Capture the cell that displays the provided text and extract its [X, Y] central coordinate. 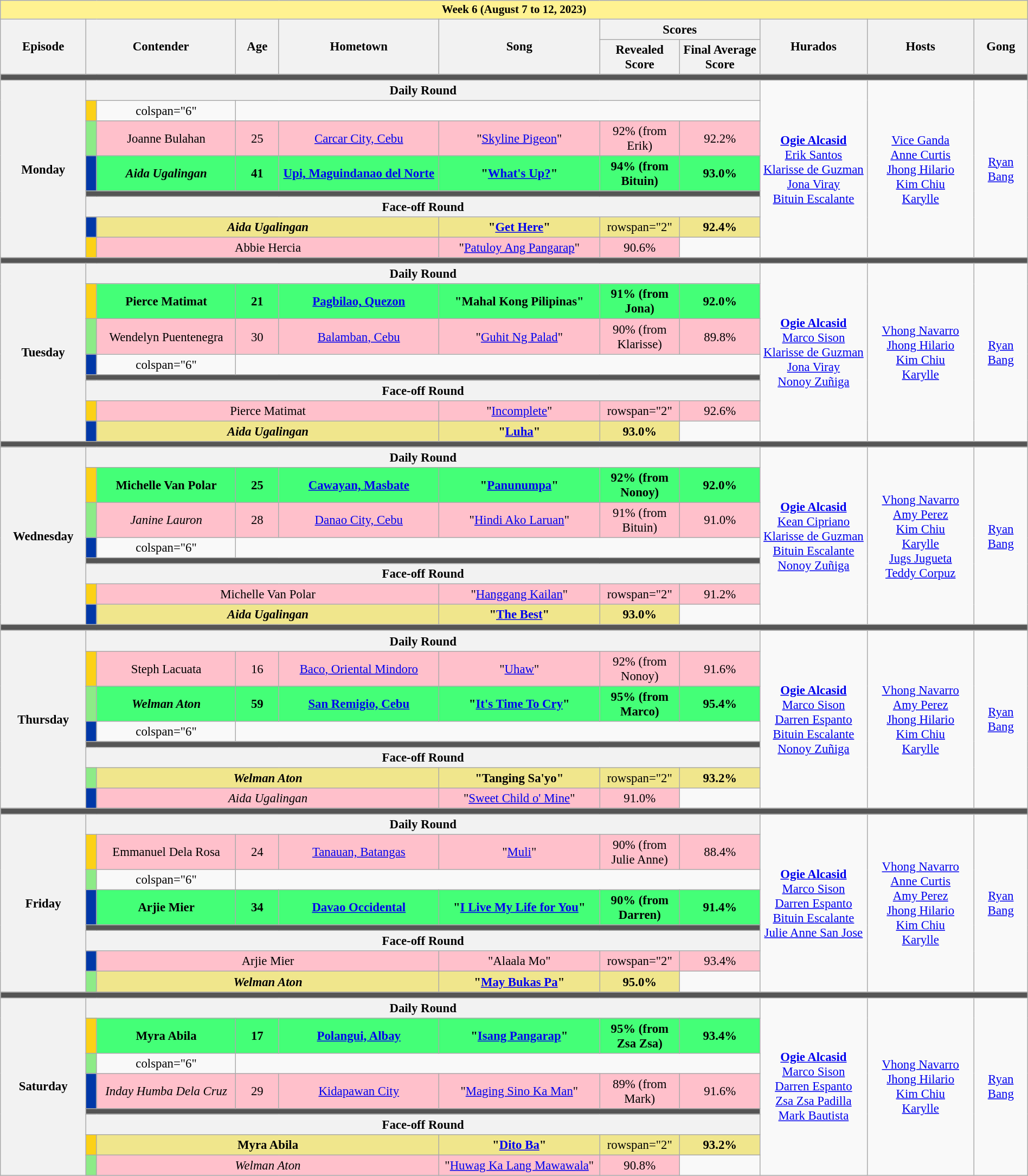
Emmanuel Dela Rosa [166, 853]
Contender [161, 47]
"Luha" [519, 431]
"Dito Ba" [519, 1145]
"Huwag Ka Lang Mawawala" [519, 1165]
"Incomplete" [519, 411]
21 [257, 302]
90% (from Darren) [640, 908]
41 [257, 174]
Inday Humba Dela Cruz [166, 1091]
"Hindi Ako Laruan" [519, 520]
Abbie Hercia [268, 248]
"It's Time To Cry" [519, 704]
90.6% [640, 248]
Polangui, Albay [359, 1036]
30 [257, 336]
Final Average Score [720, 56]
"Skyline Pigeon" [519, 139]
Joanne Bulahan [166, 139]
Age [257, 47]
Vhong NavarroAmy PerezKim ChiuKarylleJugs JuguetaTeddy Corpuz [921, 536]
Balamban, Cebu [359, 336]
95% (from Zsa Zsa) [640, 1036]
Davao Occidental [359, 908]
Wendelyn Puentenegra [166, 336]
"I Live My Life for You" [519, 908]
91.4% [720, 908]
88.4% [720, 853]
Baco, Oriental Mindoro [359, 668]
92.6% [720, 411]
"Hanggang Kailan" [519, 595]
"Muli" [519, 853]
Revealed Score [640, 56]
Cawayan, Masbate [359, 485]
"Panunumpa" [519, 485]
Ogie AlcasidMarco SisonDarren EspantoBituin EscalanteJulie Anne San Jose [813, 903]
Ogie AlcasidMarco SisonKlarisse de GuzmanJona VirayNonoy Zuñiga [813, 353]
95.0% [640, 982]
91% (from Jona) [640, 302]
Gong [1001, 47]
Danao City, Cebu [359, 520]
92.4% [720, 227]
89% (from Mark) [640, 1091]
Episode [43, 47]
"May Bukas Pa" [519, 982]
92% (from Erik) [640, 139]
34 [257, 908]
Song [519, 47]
16 [257, 668]
90.8% [640, 1165]
Saturday [43, 1086]
89.8% [720, 336]
"Isang Pangarap" [519, 1036]
59 [257, 704]
"Patuloy Ang Pangarap" [519, 248]
Ogie AlcasidMarco SisonDarren EspantoZsa Zsa PadillaMark Bautista [813, 1086]
"Sweet Child o' Mine" [519, 798]
Scores [680, 29]
Hometown [359, 47]
Tanauan, Batangas [359, 853]
90% (from Julie Anne) [640, 853]
95.4% [720, 704]
"Maging Sino Ka Man" [519, 1091]
91.2% [720, 595]
"What's Up?" [519, 174]
"Get Here" [519, 227]
94% (from Bituin) [640, 174]
95% (from Marco) [640, 704]
Upi, Maguindanao del Norte [359, 174]
Ogie AlcasidKean CiprianoKlarisse de GuzmanBituin EscalanteNonoy Zuñiga [813, 536]
92.2% [720, 139]
Wednesday [43, 536]
Kidapawan City [359, 1091]
Hosts [921, 47]
Tuesday [43, 353]
"Uhaw" [519, 668]
Thursday [43, 720]
San Remigio, Cebu [359, 704]
Janine Lauron [166, 520]
Carcar City, Cebu [359, 139]
Vice GandaAnne CurtisJhong HilarioKim ChiuKarylle [921, 169]
Steph Lacuata [166, 668]
"Mahal Kong Pilipinas" [519, 302]
Ogie AlcasidMarco SisonDarren EspantoBituin EscalanteNonoy Zuñiga [813, 720]
Ogie AlcasidErik SantosKlarisse de GuzmanJona VirayBituin Escalante [813, 169]
Vhong NavarroAnne CurtisAmy PerezJhong HilarioKim ChiuKarylle [921, 903]
28 [257, 520]
"The Best" [519, 615]
17 [257, 1036]
91% (from Bituin) [640, 520]
Pagbilao, Quezon [359, 302]
24 [257, 853]
90% (from Klarisse) [640, 336]
Week 6 (August 7 to 12, 2023) [514, 10]
Friday [43, 903]
Hurados [813, 47]
"Alaala Mo" [519, 962]
Monday [43, 169]
Vhong NavarroAmy PerezJhong HilarioKim ChiuKarylle [921, 720]
29 [257, 1091]
"Tanging Sa'yo" [519, 778]
"Guhit Ng Palad" [519, 336]
